Detect which cell encompasses the target text, then output its (x, y) center coordinate. 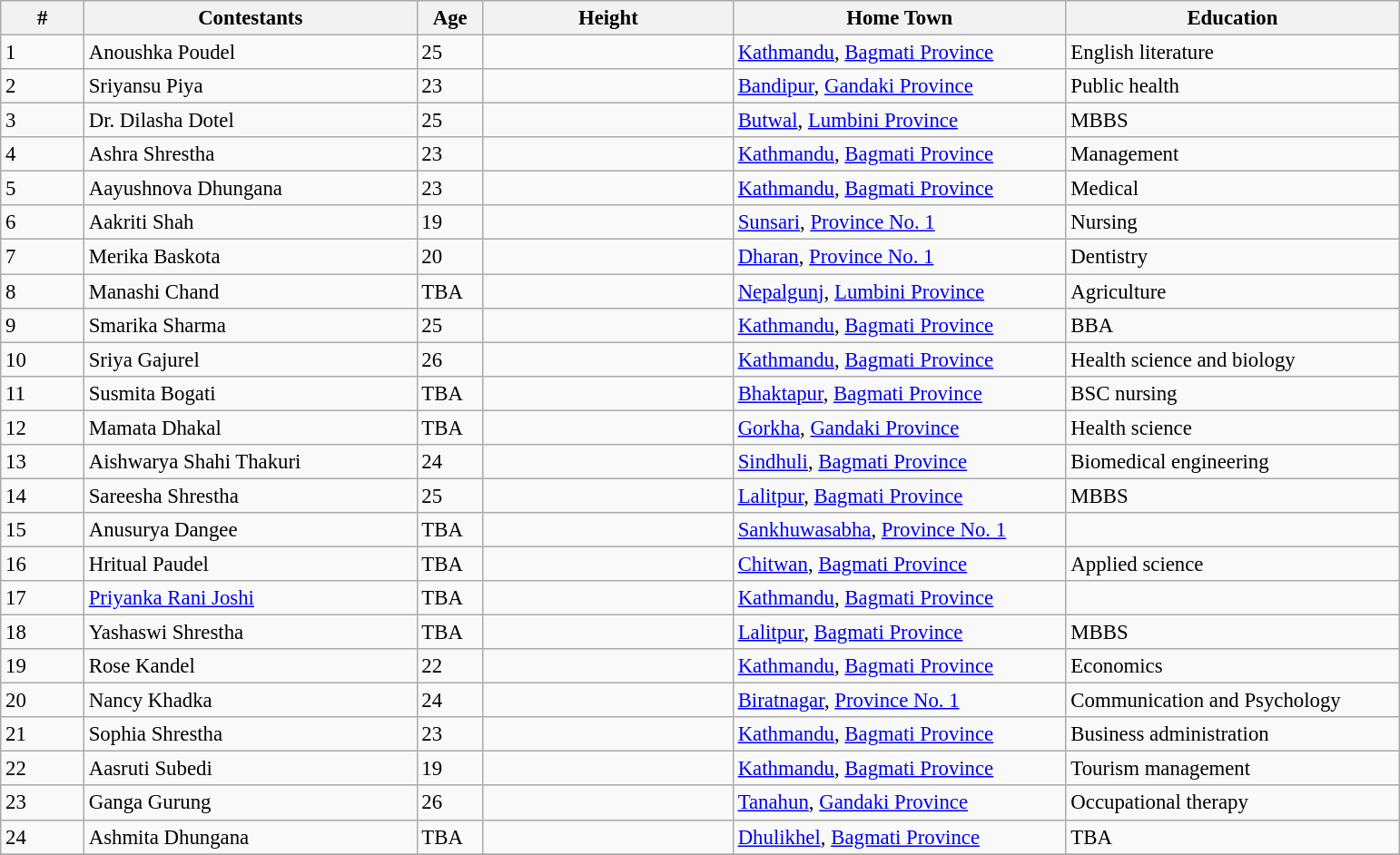
15 (43, 530)
14 (43, 496)
Business administration (1233, 734)
Sareesha Shrestha (251, 496)
Ganga Gurung (251, 803)
Public health (1233, 86)
Sriya Gajurel (251, 359)
Sophia Shrestha (251, 734)
1 (43, 53)
Dhulikhel, Bagmati Province (899, 837)
6 (43, 222)
Biomedical engineering (1233, 462)
Yashaswi Shrestha (251, 633)
Home Town (899, 18)
Agriculture (1233, 291)
9 (43, 325)
Priyanka Rani Joshi (251, 598)
Communication and Psychology (1233, 701)
Tanahun, Gandaki Province (899, 803)
8 (43, 291)
English literature (1233, 53)
Mamata Dhakal (251, 427)
Chitwan, Bagmati Province (899, 564)
Sindhuli, Bagmati Province (899, 462)
Biratnagar, Province No. 1 (899, 701)
Bhaktapur, Bagmati Province (899, 393)
Height (608, 18)
Anoushka Poudel (251, 53)
4 (43, 154)
Bandipur, Gandaki Province (899, 86)
Sankhuwasabha, Province No. 1 (899, 530)
2 (43, 86)
Applied science (1233, 564)
Gorkha, Gandaki Province (899, 427)
10 (43, 359)
Dentistry (1233, 257)
Contestants (251, 18)
Rose Kandel (251, 666)
3 (43, 121)
Aakriti Shah (251, 222)
Age (450, 18)
Health science and biology (1233, 359)
# (43, 18)
BBA (1233, 325)
Hritual Paudel (251, 564)
13 (43, 462)
Nursing (1233, 222)
16 (43, 564)
Manashi Chand (251, 291)
Smarika Sharma (251, 325)
21 (43, 734)
7 (43, 257)
Education (1233, 18)
12 (43, 427)
17 (43, 598)
Merika Baskota (251, 257)
Butwal, Lumbini Province (899, 121)
Dr. Dilasha Dotel (251, 121)
Ashra Shrestha (251, 154)
5 (43, 189)
Aayushnova Dhungana (251, 189)
Sunsari, Province No. 1 (899, 222)
Nepalgunj, Lumbini Province (899, 291)
11 (43, 393)
Dharan, Province No. 1 (899, 257)
Aasruti Subedi (251, 769)
Anusurya Dangee (251, 530)
Health science (1233, 427)
Ashmita Dhungana (251, 837)
Occupational therapy (1233, 803)
Tourism management (1233, 769)
Medical (1233, 189)
Sriyansu Piya (251, 86)
BSC nursing (1233, 393)
Management (1233, 154)
Economics (1233, 666)
Susmita Bogati (251, 393)
Nancy Khadka (251, 701)
18 (43, 633)
Aishwarya Shahi Thakuri (251, 462)
